Return the [X, Y] coordinate for the center point of the cell that contains the specified text.  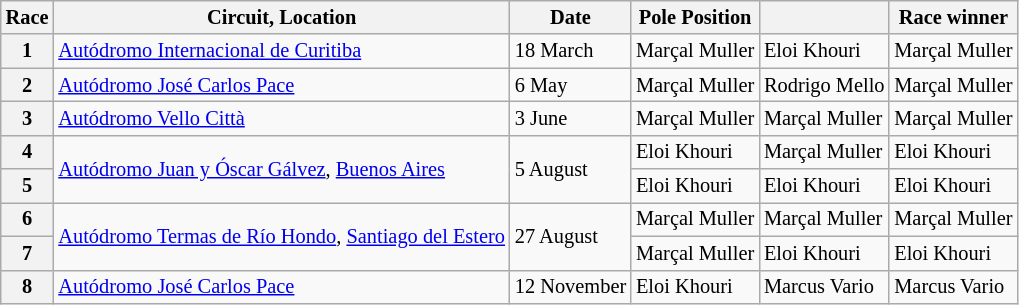
6 [28, 219]
27 August [570, 236]
Race winner [953, 17]
2 [28, 85]
12 November [570, 287]
Pole Position [695, 17]
8 [28, 287]
Rodrigo Mello [824, 85]
18 March [570, 51]
3 [28, 118]
5 August [570, 168]
7 [28, 253]
Race [28, 17]
Autódromo Termas de Río Hondo, Santiago del Estero [281, 236]
3 June [570, 118]
5 [28, 186]
1 [28, 51]
Autódromo Internacional de Curitiba [281, 51]
4 [28, 152]
Autódromo Vello Città [281, 118]
Circuit, Location [281, 17]
Autódromo Juan y Óscar Gálvez, Buenos Aires [281, 168]
6 May [570, 85]
Date [570, 17]
